Identify which cell holds the provided text, then report its [x, y] central coordinate. 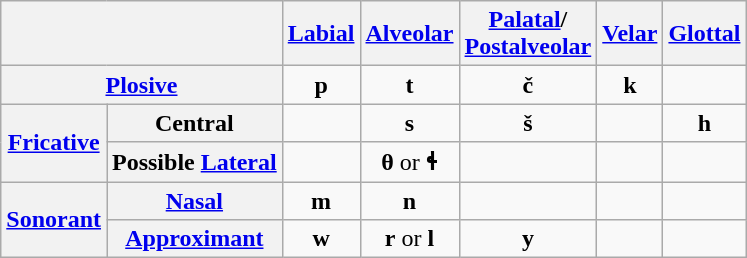
Glottal [704, 34]
m [321, 201]
h [704, 123]
Alveolar [410, 34]
Possible Lateral [194, 162]
Plosive [142, 85]
n [410, 201]
č [528, 85]
Central [194, 123]
Labial [321, 34]
Palatal/Postalveolar [528, 34]
Sonorant [54, 220]
r or l [410, 239]
Nasal [194, 201]
t [410, 85]
š [528, 123]
Approximant [194, 239]
Fricative [54, 143]
p [321, 85]
s [410, 123]
y [528, 239]
θ or ɬ [410, 162]
Velar [630, 34]
w [321, 239]
k [630, 85]
